Capture the cell that displays the provided text and extract its [x, y] central coordinate. 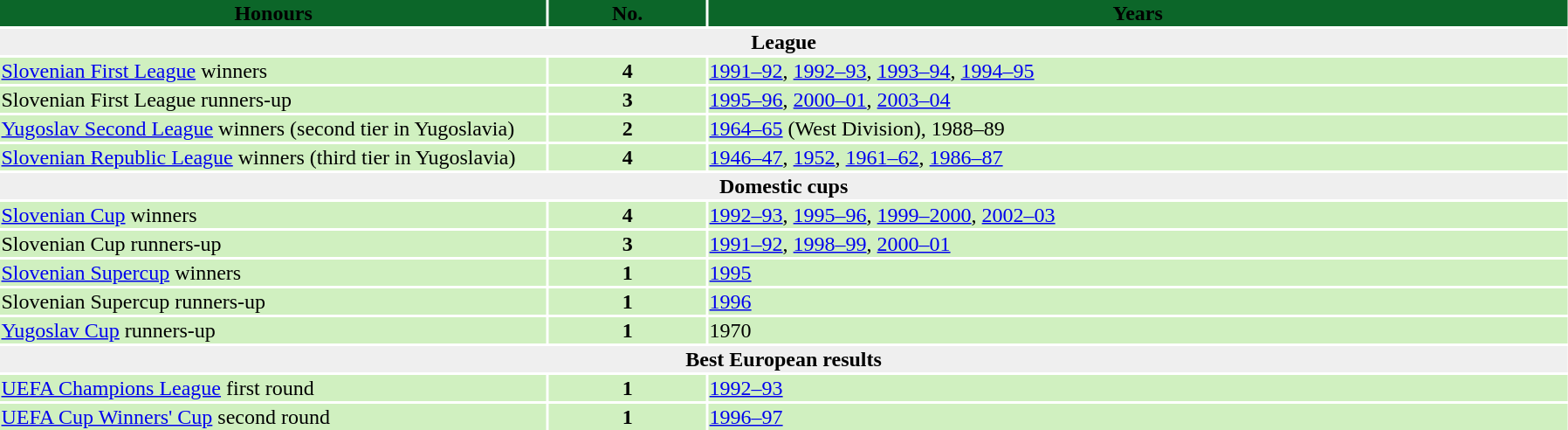
Slovenian First League runners-up [273, 100]
No. [627, 13]
Slovenian Cup winners [273, 215]
1946–47, 1952, 1961–62, 1986–87 [1138, 157]
1992–93 [1138, 388]
1970 [1138, 330]
1995 [1138, 273]
Slovenian Republic League winners (third tier in Yugoslavia) [273, 157]
1991–92, 1998–99, 2000–01 [1138, 244]
Yugoslav Second League winners (second tier in Yugoslavia) [273, 128]
2 [627, 128]
Yugoslav Cup runners-up [273, 330]
League [784, 42]
Slovenian Cup runners-up [273, 244]
1996 [1138, 302]
Domestic cups [784, 186]
1991–92, 1992–93, 1993–94, 1994–95 [1138, 71]
1996–97 [1138, 417]
UEFA Cup Winners' Cup second round [273, 417]
Best European results [784, 359]
1964–65 (West Division), 1988–89 [1138, 128]
UEFA Champions League first round [273, 388]
Years [1138, 13]
Slovenian First League winners [273, 71]
1995–96, 2000–01, 2003–04 [1138, 100]
Honours [273, 13]
Slovenian Supercup winners [273, 273]
1992–93, 1995–96, 1999–2000, 2002–03 [1138, 215]
Slovenian Supercup runners-up [273, 302]
